Provide the (x, y) coordinate of the cell's center where the given text is located.  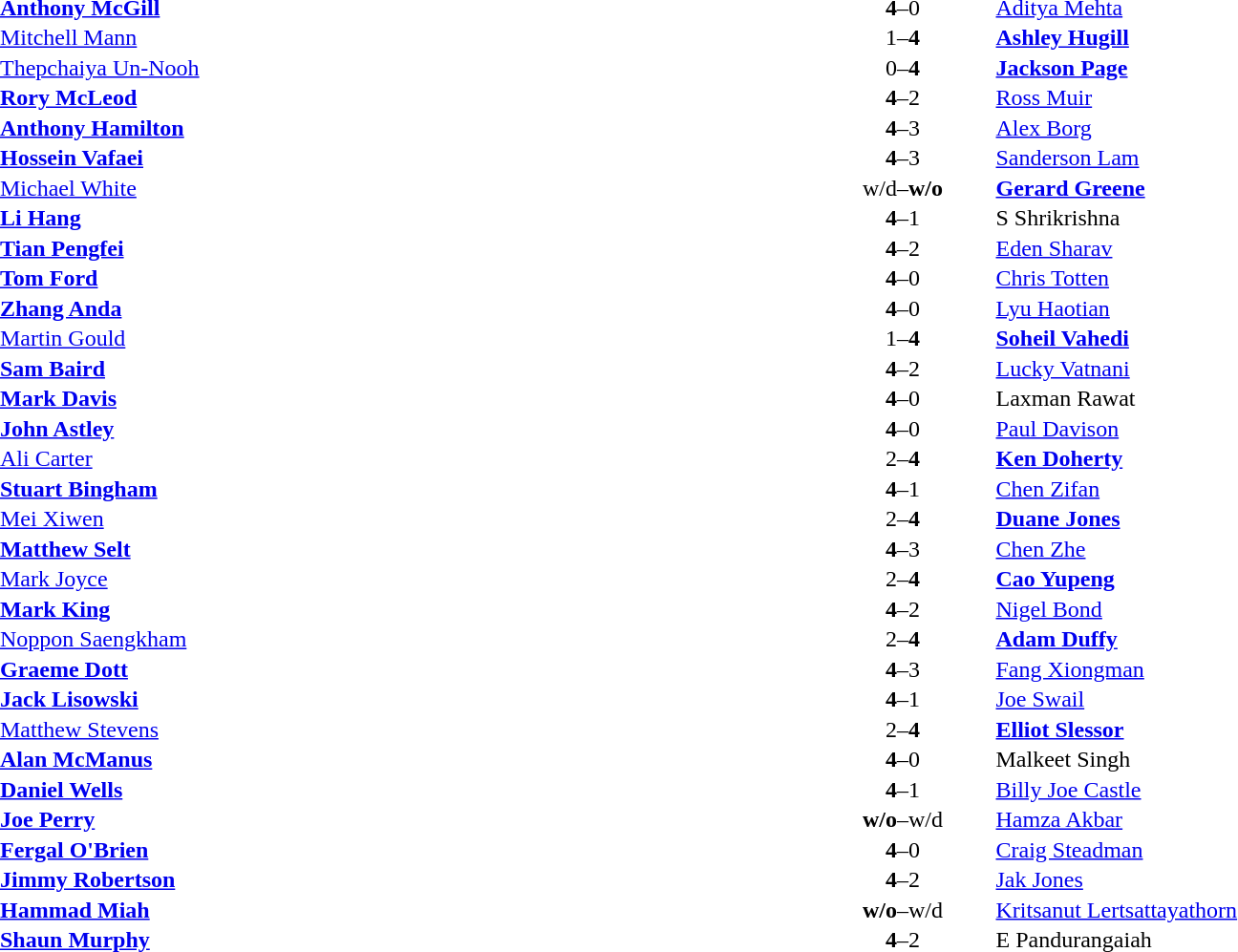
w/d–w/o (902, 188)
0–4 (902, 68)
